Find where the given text appears and provide that cell's center as (X, Y) coordinate. 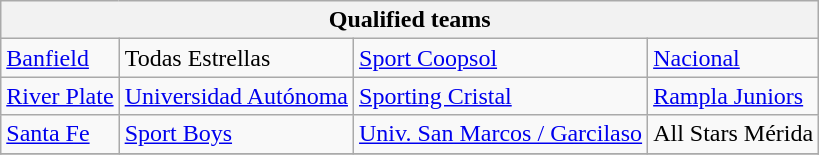
Univ. San Marcos / Garcilaso (501, 134)
Todas Estrellas (236, 58)
Sporting Cristal (501, 96)
Santa Fe (60, 134)
River Plate (60, 96)
Rampla Juniors (734, 96)
Nacional (734, 58)
All Stars Mérida (734, 134)
Universidad Autónoma (236, 96)
Banfield (60, 58)
Qualified teams (410, 20)
Sport Coopsol (501, 58)
Sport Boys (236, 134)
